Identify which cell holds the provided text, then report its [X, Y] central coordinate. 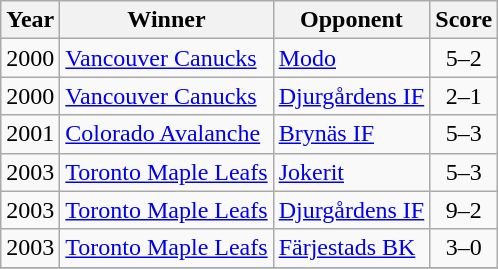
Colorado Avalanche [166, 134]
Jokerit [352, 172]
2001 [30, 134]
Modo [352, 58]
Opponent [352, 20]
9–2 [464, 210]
2–1 [464, 96]
Brynäs IF [352, 134]
Year [30, 20]
Färjestads BK [352, 248]
Winner [166, 20]
3–0 [464, 248]
Score [464, 20]
5–2 [464, 58]
